Output the [x, y] coordinate of the center of the cell containing the given text.  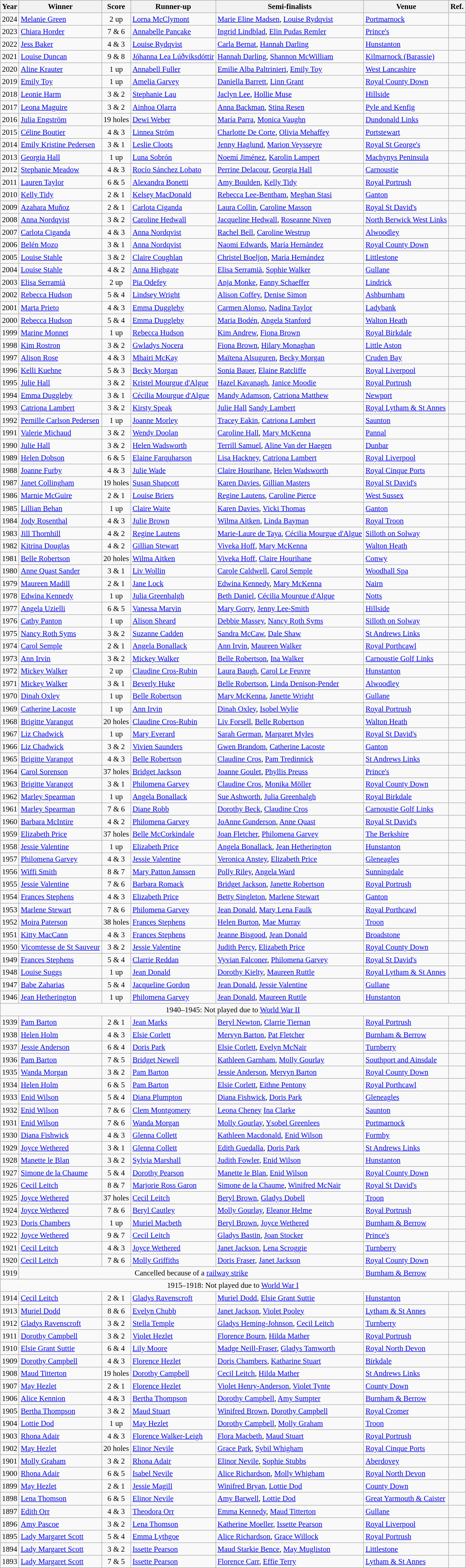
Charlotte De Corte, Olivia Mehaffey [290, 132]
1987 [10, 483]
1961 [10, 809]
Betty Singleton, Marlene Stewart [290, 897]
Louise Suggs [60, 972]
Babe Zaharias [60, 985]
Carla Bernat, Hannah Darling [290, 44]
1905 [10, 1411]
Barbara McIntire [60, 822]
Florence Walker-Leigh [173, 1436]
Semi-finalists [290, 7]
Amelia Garvey [173, 82]
1922 [10, 1235]
Marlene Stewart [60, 910]
Southport and Ainsdale [406, 1060]
1965 [10, 759]
1998 [10, 345]
Caroline Hedwall [173, 220]
2003 [10, 283]
Mary McKenna, Janette Wright [290, 696]
1977 [10, 608]
1931 [10, 1123]
Leslie Cloots [173, 144]
1995 [10, 383]
Dundonald Links [406, 119]
Muriel Dodd [60, 1311]
1963 [10, 784]
1948 [10, 972]
2013 [10, 157]
Stephanie Lau [173, 94]
Anna Highgate [173, 270]
Liv Forsell, Belle Robertson [290, 721]
1986 [10, 496]
1957 [10, 859]
West Sussex [406, 496]
Elsie Corlett, Eithne Pentony [290, 1085]
Diana Fishwick [60, 1135]
1985 [10, 508]
1993 [10, 408]
Muriel Macbeth [173, 1223]
Elinor Nevile, Sophie Stubbs [290, 1461]
1962 [10, 797]
1982 [10, 546]
Sonia Bauer, Elaine Ratcliffe [290, 370]
Hazel Kavanagh, Janice Moodie [290, 383]
Vicomtesse de St Sauveur [60, 947]
Hannah Darling, Shannon McWilliam [290, 57]
Claudine Cros, Pam Tredinnick [290, 759]
Pia Odefey [173, 283]
Beryl Cautley [173, 1210]
1972 [10, 671]
1960 [10, 822]
Sunningdale [406, 872]
Kim Rostron [60, 345]
Terrill Samuel, Aline Van der Haegen [290, 446]
Emily Kristine Pedersen [60, 144]
1893 [10, 1562]
Alison Coffey, Denise Simon [290, 295]
Doris Fraser, Janet Jackson [290, 1260]
Liv Wollin [173, 571]
Doris Chambers [60, 1223]
Woodhall Spa [406, 571]
Fiona Brown, Hilary Monaghan [290, 345]
Debbie Massey, Nancy Roth Syms [290, 621]
Emilie Alba Paltrinieri, Emily Toy [290, 69]
Venue [406, 7]
1983 [10, 533]
Beryl Newton, Clarrie Tiernan [290, 1022]
Lauren Taylor [60, 182]
1897 [10, 1511]
Polly Riley, Angela Ward [290, 872]
Jean Marks [173, 1022]
Molly Graham [60, 1461]
Jaclyn Lee, Hollie Muse [290, 94]
Nancy Roth Syms [60, 634]
Kelly Tidy [60, 195]
Molly Gourlay, Eleanor Helme [290, 1210]
Kristel Mourgue d'Algue [173, 383]
Jean Donald, Maureen Ruttle [290, 997]
Leona Maguire [60, 107]
Maud Starkie Bence, May Mugliston [290, 1549]
1894 [10, 1549]
Linnea Ström [173, 132]
Evelyn Chubb [173, 1311]
Newport [406, 395]
1954 [10, 897]
Gladys Heming-Johnson, Cecil Leitch [290, 1323]
Jacqueline Hedwall, Roseanne Niven [290, 220]
Mervyn Barton, Pat Fletcher [290, 1035]
Amy Pascoe [60, 1524]
Lily Moore [173, 1348]
2014 [10, 144]
Birkdale [406, 1361]
Jóhanna Lea Lúðvíksdóttir [173, 57]
Florence Bourn, Hilda Mather [290, 1336]
1914 [10, 1298]
Jessie Anderson, Mervyn Barton [290, 1072]
North Berwick West Links [406, 220]
Katherine Moeller, Issette Pearson [290, 1524]
1904 [10, 1424]
1921 [10, 1248]
Marie-Laure de Taya, Cécilia Mourgue d'Algue [290, 533]
Aberdovey [406, 1461]
1899 [10, 1486]
Wilma Aitken [173, 558]
Mary Everard [173, 734]
Helen Burton, Mae Murray [290, 922]
1999 [10, 333]
Viveka Hoff, Mary McKenna [290, 546]
Christel Boeljon, María Hernández [290, 257]
Jeanne Bisgood, Jean Donald [290, 935]
Dewi Weber [173, 119]
Kelli Kuehne [60, 370]
Jacqueline Gordon [173, 985]
Kim Andrew, Fiona Brown [290, 333]
Karen Davies, Gillian Masters [290, 483]
1988 [10, 471]
1975 [10, 634]
Carnoustie [406, 170]
Anne Quast Sander [60, 571]
1920 [10, 1260]
Laura Baugh, Carol Le Feuvre [290, 671]
1947 [10, 985]
Cécilia Mourgue d'Algue [173, 395]
Vanessa Marvin [173, 608]
Isabel Nevile [173, 1474]
Gladys Bastin, Joan Stocker [290, 1235]
Belén Mozo [60, 245]
2018 [10, 94]
1970 [10, 696]
Emma Kennedy, Maud Titterton [290, 1511]
1951 [10, 935]
1915–1918: Not played due to World War I [233, 1286]
1974 [10, 646]
Lisa Hackney, Catriona Lambert [290, 458]
1896 [10, 1524]
Vivien Saunders [173, 746]
2021 [10, 57]
Amy Barwell, Lottie Dod [290, 1499]
Formby [406, 1135]
Annabelle Pancake [173, 32]
Edith Orr [60, 1511]
1959 [10, 834]
1994 [10, 395]
Cancelled because of a railway strike [191, 1273]
Maïtena Alsuguren, Becky Morgan [290, 358]
8 & 6 [116, 1311]
Regine Lautens [173, 533]
1902 [10, 1449]
Edwina Kennedy [60, 596]
Maud Stuart [173, 1411]
Sue Ashworth, Julia Greenhalgh [290, 797]
Joan Fletcher, Philomena Garvey [290, 834]
1990 [10, 446]
1940–1945: Not played due to World War II [233, 1010]
Azahara Muñoz [60, 207]
Karen Davies, Vicki Thomas [290, 508]
Ainhoa Olarra [173, 107]
1932 [10, 1110]
Cathy Panton [60, 621]
Tracey Eakin, Catriona Lambert [290, 421]
Luna Sobrón [173, 157]
Notts [406, 596]
Mary Patton Janssen [173, 872]
Flora Macbeth, Maud Stuart [290, 1436]
Jody Rosenthal [60, 521]
Elsie Corlett [173, 1035]
1926 [10, 1185]
Georgia Hall [60, 157]
1991 [10, 433]
Doris Park [173, 1047]
Dorothy Pearson [173, 1173]
Ingrid Lindblad, Elin Pudas Remler [290, 32]
Carole Caldwell, Carol Semple [290, 571]
Lindrick [406, 283]
Marjorie Ross Garon [173, 1185]
Becky Morgan [173, 370]
Louise Briers [173, 496]
Little Aston [406, 345]
Beryl Brown, Gladys Dobell [290, 1198]
Mary Gorry, Jenny Lee-Smith [290, 608]
Rocío Sánchez Lobato [173, 170]
5 & 3 [116, 370]
Anna Backman, Stina Resen [290, 107]
Molly Gourlay, Ysobel Greenlees [290, 1123]
Molly Griffiths [173, 1260]
West Lancashire [406, 69]
Violet Hezlet [173, 1336]
Rachel Bell, Caroline Westrup [290, 232]
1950 [10, 947]
1968 [10, 721]
Alison Rose [60, 358]
1973 [10, 659]
1980 [10, 571]
Beryl Brown, Joyce Wethered [290, 1223]
Elisa Serramià, Sophie Walker [290, 270]
Anja Monke, Fanny Schaeffer [290, 283]
Violet Henry-Anderson, Violet Tynte [290, 1386]
Jessie Anderson [60, 1047]
1938 [10, 1035]
Stephanie Meadow [60, 170]
2010 [10, 195]
Leonie Harm [60, 94]
Royal Troon [406, 521]
Julie Hall Sandy Lambert [290, 408]
Julie Brown [173, 521]
1992 [10, 421]
Jenny Haglund, Marion Veysseyre [290, 144]
Angela Uzielli [60, 608]
1958 [10, 847]
Belle McCorkindale [173, 834]
Broadstone [406, 935]
Grace Park, Sybil Whigham [290, 1449]
Veronica Anstey, Elizabeth Price [290, 859]
Claudine Cros, Monika Möller [290, 784]
Suzanne Cadden [173, 634]
1934 [10, 1085]
Kitrina Douglas [60, 546]
Kirsty Speak [173, 408]
Royal Cromer [406, 1411]
Royal St George's [406, 144]
Alice Kennion [60, 1399]
Jess Baker [60, 44]
Helen Dobson [60, 458]
Judith Fowler, Enid Wilson [290, 1160]
Naomi Edwards, María Hernández [290, 245]
Chiara Horder [60, 32]
2004 [10, 270]
Elsie Grant Suttie [60, 1348]
1971 [10, 684]
2012 [10, 170]
1937 [10, 1047]
1936 [10, 1060]
1939 [10, 1022]
Helen Wadsworth [173, 446]
9 & 8 [116, 57]
Madge Neill-Fraser, Gladys Tamworth [290, 1348]
1901 [10, 1461]
Sarah German, Margaret Myles [290, 734]
Mandy Adamson, Catriona Matthew [290, 395]
Julia Engström [60, 119]
2019 [10, 82]
Ashburnham [406, 295]
1925 [10, 1198]
Joanne Furby [60, 471]
Janet Jackson, Lena Scroggie [290, 1248]
1981 [10, 558]
2011 [10, 182]
Cruden Bay [406, 358]
Julie Wade [173, 471]
1911 [10, 1336]
Winifred Bryan, Lottie Dod [290, 1486]
Nairn [406, 583]
Louise Rydqvist [173, 44]
Lottie Dod [60, 1424]
Theodora Orr [173, 1511]
Alice Richardson, Molly Whigham [290, 1474]
1919 [10, 1273]
Manette le Blan, Enid Wilson [290, 1173]
1952 [10, 922]
Regine Lautens, Caroline Pierce [290, 496]
Lorna McClymont [173, 19]
2024 [10, 19]
Janet Collingham [60, 483]
Perrine Delacour, Georgia Hall [290, 170]
1900 [10, 1474]
Pannal [406, 433]
Wiffi Smith [60, 872]
Bridget Jackson, Janette Robertson [290, 884]
Winifred Brown, Dorothy Campbell [290, 1411]
1964 [10, 771]
Alice Richardson, Grace Willock [290, 1536]
1989 [10, 458]
Jill Thornhill [60, 533]
Stella Temple [173, 1323]
Céline Boutier [60, 132]
Maria Bodén, Angela Stanford [290, 320]
Carol Sorenson [60, 771]
2016 [10, 119]
Gwladys Nocera [173, 345]
Dorothy Kielty, Maureen Ruttle [290, 972]
1929 [10, 1148]
Score [116, 7]
Year [10, 7]
María Parra, Monica Vaughn [290, 119]
Melanie Green [60, 19]
1966 [10, 746]
Judith Percy, Elizabeth Price [290, 947]
2015 [10, 132]
1956 [10, 872]
Ladybank [406, 308]
Noemí Jiménez, Karolin Lampert [290, 157]
Kilmarnock (Barassie) [406, 57]
Elisa Serramià [60, 283]
Doris Chambers, Katharine Stuart [290, 1361]
Emily Toy [60, 82]
Marta Prieto [60, 308]
Sylvia Marshall [173, 1160]
1930 [10, 1135]
1979 [10, 583]
Vyvian Falconer, Philomena Garvey [290, 960]
Jane Lock [173, 583]
Pernille Carlson Pedersen [60, 421]
Amy Boulden, Kelly Tidy [290, 182]
Carol Semple [60, 646]
Rebecca Lee-Bentham, Meghan Stasi [290, 195]
Dinah Oxley, Isobel Wylie [290, 709]
2023 [10, 32]
JoAnne Gunderson, Anne Quast [290, 822]
2008 [10, 220]
Manette le Blan [60, 1160]
Jean Donald [173, 972]
Marie Eline Madsen, Louise Rydqvist [290, 19]
Elaine Farquharson [173, 458]
Belle Robertson, Linda Denison-Pender [290, 684]
Jean Donald, Mary Lena Faulk [290, 910]
Catriona Lambert [60, 408]
Catherine Lacoste [60, 709]
Belle Robertson, Ina Walker [290, 659]
Viveka Hoff, Claire Hourihane [290, 558]
Claire Hourihane, Helen Wadsworth [290, 471]
Julia Greenhalgh [173, 596]
Beth Daniel, Cécilia Mourgue d'Algue [290, 596]
Clem Montgomery [173, 1110]
1978 [10, 596]
1906 [10, 1399]
1923 [10, 1223]
Wendy Doolan [173, 433]
1913 [10, 1311]
1908 [10, 1374]
Dorothy Campbell, Molly Graham [290, 1424]
2000 [10, 320]
1924 [10, 1210]
Marine Monnet [60, 333]
1928 [10, 1160]
Diana Plumpton [173, 1098]
Emma Lythgoe [173, 1536]
1967 [10, 734]
1898 [10, 1499]
Great Yarmouth & Caister [406, 1499]
Maud Titterton [60, 1374]
2005 [10, 257]
Kathleen Garnham, Molly Gourlay [290, 1060]
Susan Shapcott [173, 483]
2001 [10, 308]
Edwina Kennedy, Mary McKenna [290, 583]
Winner [60, 7]
2022 [10, 44]
Gillian Stewart [173, 546]
Dorothy Beck, Claudine Cros [290, 809]
Conwy [406, 558]
1996 [10, 370]
1953 [10, 910]
Carmen Alonso, Nadina Taylor [290, 308]
Bridget Jackson [173, 771]
Elsie Corlett, Evelyn McNair [290, 1047]
Jean Hetherington [60, 997]
1976 [10, 621]
Barbara Romack [173, 884]
Dinah Oxley [60, 696]
1895 [10, 1536]
Laura Collin, Caroline Masson [290, 207]
Sandra McCaw, Dale Shaw [290, 634]
1935 [10, 1072]
Dunbar [406, 446]
Kelsey MacDonald [173, 195]
Caroline Hall, Mary McKenna [290, 433]
Valerie Michaud [60, 433]
The Berkshire [406, 834]
2002 [10, 295]
Kitty MacCann [60, 935]
Diana Fishwick, Doris Park [290, 1098]
Diane Robb [173, 809]
Leona Cheney Ina Clarke [290, 1110]
Ann Irvin, Maureen Walker [290, 646]
Ref. [457, 7]
Angela Bonallack, Jean Hetherington [290, 847]
Claire Coughlan [173, 257]
Annabell Fuller [173, 69]
2007 [10, 232]
1997 [10, 358]
Machynys Peninsula [406, 157]
Louise Duncan [60, 57]
38 holes [116, 922]
Marnie McGuire [60, 496]
Alison Sheard [173, 621]
1912 [10, 1323]
Gwen Brandom, Catherine Lacoste [290, 746]
Alexandra Bonetti [173, 182]
1910 [10, 1348]
Florence Carr, Effie Terry [290, 1562]
Muriel Dodd, Elsie Grant Suttie [290, 1298]
1984 [10, 521]
Beverly Huke [173, 684]
Cecil Leitch, Hilda Mather [290, 1374]
1969 [10, 709]
2009 [10, 207]
Wilma Aitken, Linda Bayman [290, 521]
2006 [10, 245]
1949 [10, 960]
Maureen Madill [60, 583]
Portstewart [406, 132]
1927 [10, 1173]
Lindsey Wright [173, 295]
Bridget Newell [173, 1060]
Daniella Barrett, Linn Grant [290, 82]
1907 [10, 1386]
Dorothy Campbell, Amy Sumpter [290, 1399]
Joanne Goulet, Phyllis Preuss [290, 771]
1909 [10, 1361]
1955 [10, 884]
Pyle and Kenfig [406, 107]
Simone de la Chaume [60, 1173]
Jean Donald, Jessie Valentine [290, 985]
Runner-up [173, 7]
Joanne Morley [173, 421]
Clarrie Reddan [173, 960]
2017 [10, 107]
Mhairi McKay [173, 358]
Moira Paterson [60, 922]
Jessie Magill [173, 1486]
Janet Jackson, Violet Pooley [290, 1311]
1946 [10, 997]
Edith Guedalla, Doris Park [290, 1148]
Lillian Behan [60, 508]
9 & 7 [116, 1235]
Kathleen Macdonald, Enid Wilson [290, 1135]
Aline Krauter [60, 69]
1933 [10, 1098]
Simone de la Chaume, Winifred McNair [290, 1185]
1903 [10, 1436]
Claire Waite [173, 508]
2020 [10, 69]
